Detect which cell encompasses the target text, then output its [x, y] center coordinate. 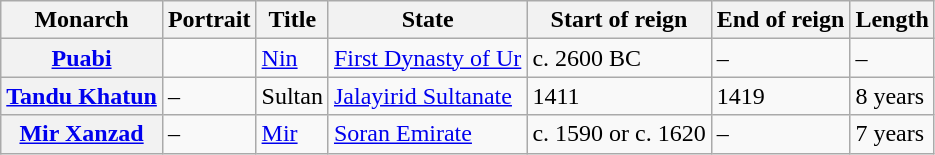
Start of reign [619, 20]
Monarch [82, 20]
c. 1590 or c. 1620 [619, 134]
7 years [892, 134]
1411 [619, 96]
Nin [292, 58]
Soran Emirate [427, 134]
Mir [292, 134]
First Dynasty of Ur [427, 58]
Sultan [292, 96]
Length [892, 20]
State [427, 20]
Portrait [209, 20]
c. 2600 BC [619, 58]
Tandu Khatun [82, 96]
Puabi [82, 58]
End of reign [780, 20]
1419 [780, 96]
Jalayirid Sultanate [427, 96]
Mir Xanzad [82, 134]
8 years [892, 96]
Title [292, 20]
